Find where the given text appears and provide that cell's center as [x, y] coordinate. 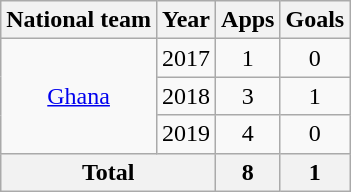
National team [79, 20]
Ghana [79, 96]
3 [248, 96]
4 [248, 134]
Total [108, 172]
2019 [186, 134]
2018 [186, 96]
8 [248, 172]
Goals [315, 20]
Apps [248, 20]
2017 [186, 58]
Year [186, 20]
